Return (X, Y) of the center of cell containing provided text 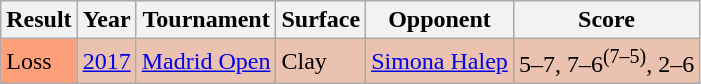
5–7, 7–6(7–5), 2–6 (606, 62)
2017 (106, 62)
Simona Halep (440, 62)
Loss (39, 62)
Tournament (206, 20)
Clay (321, 62)
Surface (321, 20)
Result (39, 20)
Madrid Open (206, 62)
Year (106, 20)
Opponent (440, 20)
Score (606, 20)
